Scan for the cell matching the given text and deliver its [X, Y] coordinate at center. 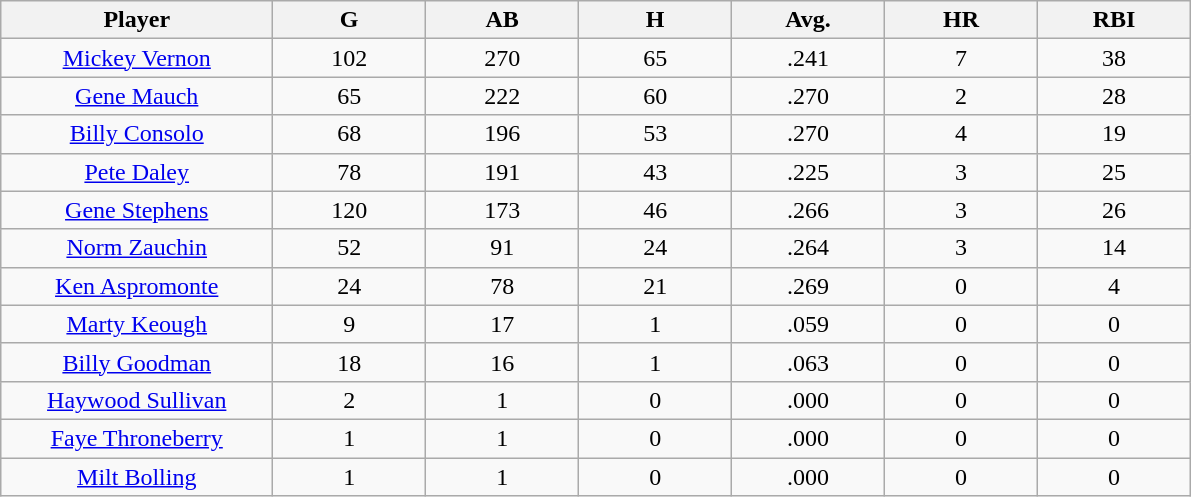
25 [1114, 172]
53 [656, 134]
H [656, 20]
9 [350, 324]
38 [1114, 58]
60 [656, 96]
Marty Keough [137, 324]
173 [502, 210]
HR [962, 20]
91 [502, 248]
Norm Zauchin [137, 248]
7 [962, 58]
14 [1114, 248]
102 [350, 58]
Mickey Vernon [137, 58]
46 [656, 210]
28 [1114, 96]
.225 [808, 172]
Avg. [808, 20]
68 [350, 134]
.269 [808, 286]
Player [137, 20]
Haywood Sullivan [137, 400]
.266 [808, 210]
21 [656, 286]
RBI [1114, 20]
.241 [808, 58]
16 [502, 362]
.264 [808, 248]
18 [350, 362]
Gene Mauch [137, 96]
191 [502, 172]
Ken Aspromonte [137, 286]
52 [350, 248]
120 [350, 210]
Billy Consolo [137, 134]
Faye Throneberry [137, 438]
270 [502, 58]
.059 [808, 324]
Pete Daley [137, 172]
43 [656, 172]
G [350, 20]
17 [502, 324]
Milt Bolling [137, 477]
222 [502, 96]
AB [502, 20]
Gene Stephens [137, 210]
196 [502, 134]
Billy Goodman [137, 362]
19 [1114, 134]
26 [1114, 210]
.063 [808, 362]
